Return [x, y] of the center of cell containing provided text 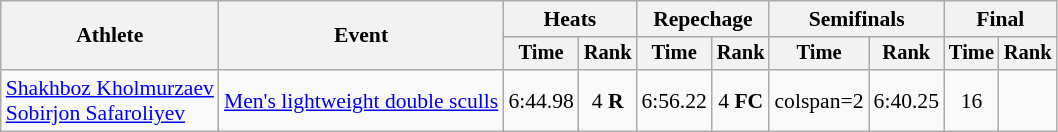
6:44.98 [540, 100]
Shakhboz KholmurzaevSobirjon Safaroliyev [110, 100]
6:56.22 [674, 100]
Semifinals [856, 19]
Event [361, 36]
16 [972, 100]
4 FC [741, 100]
colspan=2 [818, 100]
Men's lightweight double sculls [361, 100]
4 R [608, 100]
Heats [570, 19]
Final [1000, 19]
Athlete [110, 36]
Repechage [702, 19]
6:40.25 [906, 100]
